Return the [X, Y] coordinate for the center point of the cell that contains the specified text.  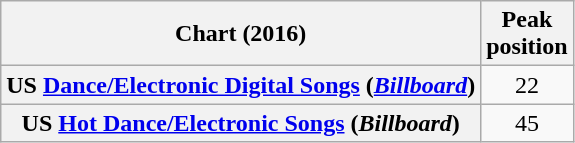
US Dance/Electronic Digital Songs (Billboard) [241, 85]
Chart (2016) [241, 34]
22 [527, 85]
Peakposition [527, 34]
45 [527, 123]
US Hot Dance/Electronic Songs (Billboard) [241, 123]
